Pinpoint the cell where the given text exists, returning its (X, Y) midpoint coordinate. 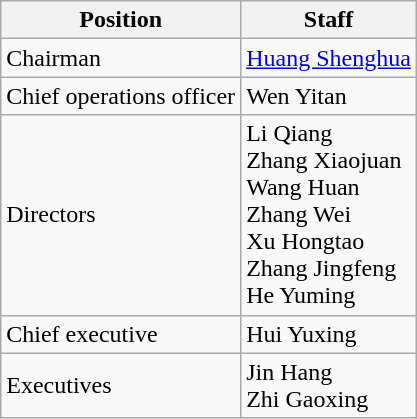
Executives (121, 386)
Wen Yitan (329, 96)
Staff (329, 20)
Directors (121, 215)
Chairman (121, 58)
Jin Hang Zhi Gaoxing (329, 386)
Chief operations officer (121, 96)
Chief executive (121, 334)
Huang Shenghua (329, 58)
Li Qiang Zhang Xiaojuan Wang Huan Zhang Wei Xu Hongtao Zhang Jingfeng He Yuming (329, 215)
Position (121, 20)
Hui Yuxing (329, 334)
